Extract the (x, y) coordinate from the center of the cell holding the provided text.  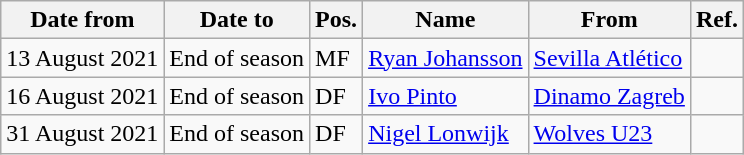
Date from (82, 20)
Ivo Pinto (446, 96)
16 August 2021 (82, 96)
Nigel Lonwijk (446, 134)
13 August 2021 (82, 58)
Dinamo Zagreb (609, 96)
Pos. (336, 20)
Ref. (716, 20)
Sevilla Atlético (609, 58)
Name (446, 20)
From (609, 20)
Date to (237, 20)
MF (336, 58)
31 August 2021 (82, 134)
Ryan Johansson (446, 58)
Wolves U23 (609, 134)
